Capture the cell that displays the provided text and extract its (x, y) central coordinate. 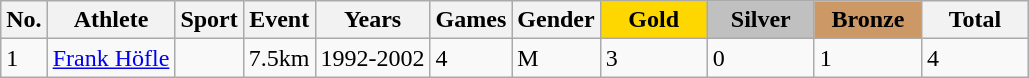
Gold (654, 20)
Athlete (111, 20)
Sport (209, 20)
Bronze (868, 20)
3 (654, 58)
Silver (760, 20)
Event (279, 20)
Frank Höfle (111, 58)
Years (372, 20)
Total (974, 20)
M (556, 58)
No. (24, 20)
7.5km (279, 58)
Gender (556, 20)
1992-2002 (372, 58)
0 (760, 58)
Games (471, 20)
